Return (X, Y) of the center of cell containing provided text 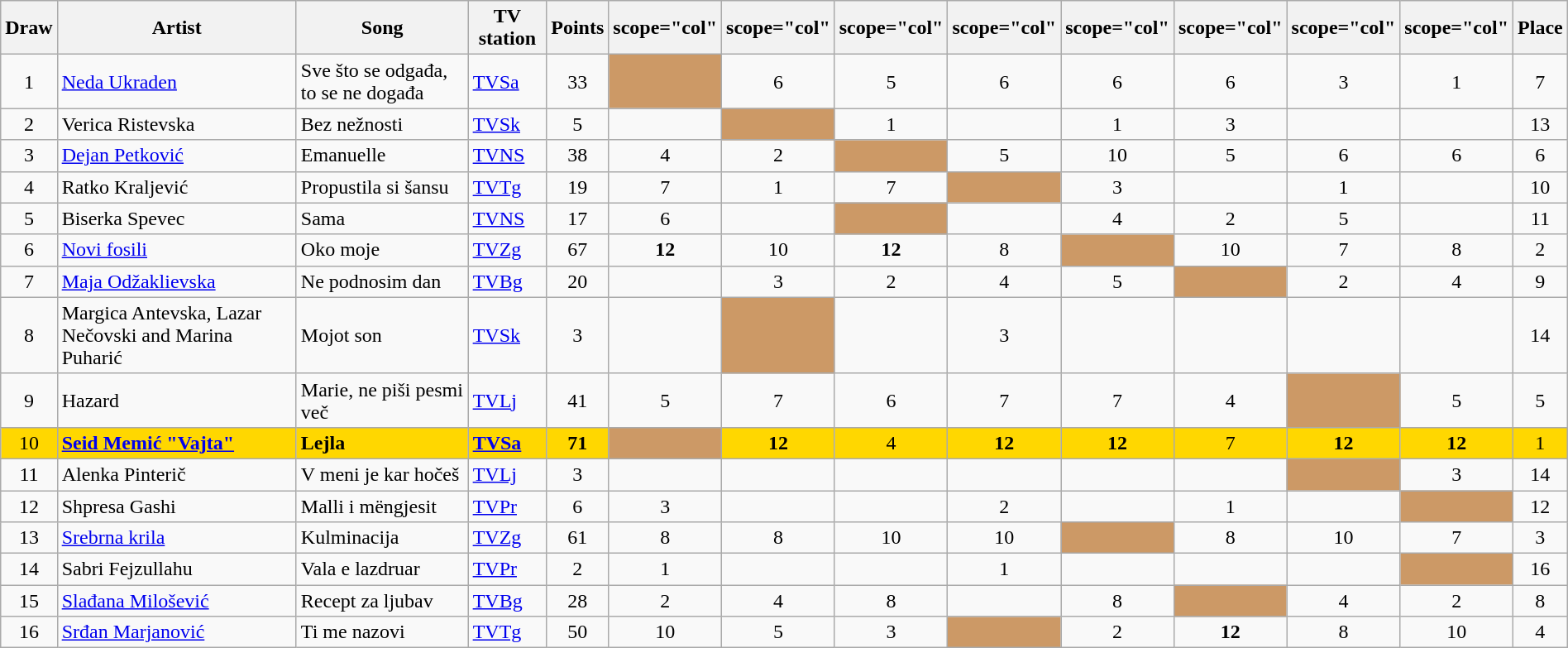
Malli i mëngjesit (382, 506)
Sabri Fejzullahu (177, 569)
50 (577, 632)
Slađana Milošević (177, 601)
Biserka Spevec (177, 218)
TV station (508, 28)
Shpresa Gashi (177, 506)
15 (29, 601)
71 (577, 443)
Ti me nazovi (382, 632)
Recept za ljubav (382, 601)
Vala e lazdruar (382, 569)
Points (577, 28)
Oko moje (382, 250)
Ratko Kraljević (177, 187)
38 (577, 156)
Novi fosili (177, 250)
Song (382, 28)
Sama (382, 218)
Place (1541, 28)
Lejla (382, 443)
Maja Odžaklievska (177, 281)
Srebrna krila (177, 538)
Draw (29, 28)
Emanuelle (382, 156)
19 (577, 187)
Neda Ukraden (177, 81)
Mojot son (382, 335)
Seid Memić "Vajta" (177, 443)
Alenka Pinterič (177, 474)
Marie, ne piši pesmi več (382, 401)
Hazard (177, 401)
33 (577, 81)
V meni je kar hočeš (382, 474)
17 (577, 218)
20 (577, 281)
41 (577, 401)
Artist (177, 28)
Srđan Marjanović (177, 632)
Sve što se odgađa, to se ne događa (382, 81)
Propustila si šansu (382, 187)
Verica Ristevska (177, 124)
Margica Antevska, Lazar Nečovski and Marina Puharić (177, 335)
Bez nežnosti (382, 124)
Dejan Petković (177, 156)
Kulminacija (382, 538)
Ne podnosim dan (382, 281)
61 (577, 538)
28 (577, 601)
67 (577, 250)
